Return the (x, y) coordinate for the center point of the cell that contains the specified text.  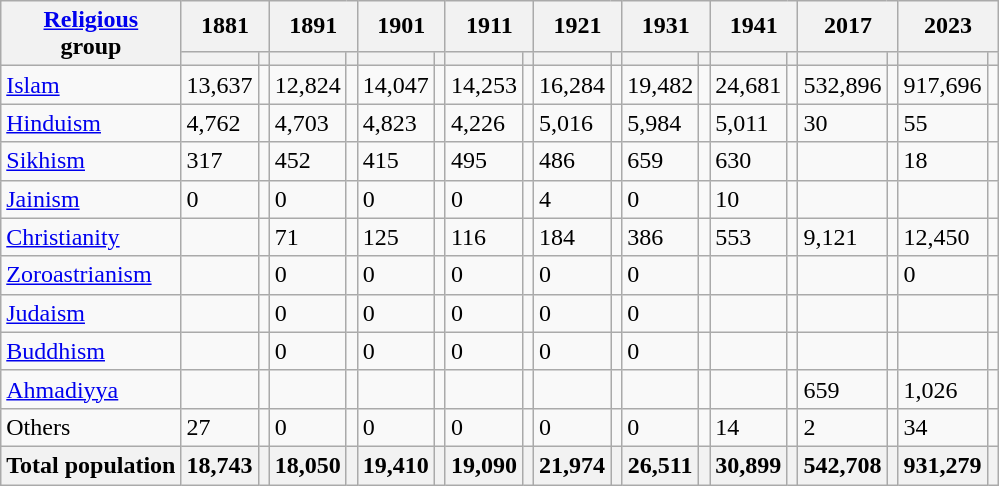
19,482 (660, 85)
386 (660, 237)
14 (748, 427)
27 (220, 427)
Sikhism (91, 161)
21,974 (572, 465)
1941 (754, 26)
486 (572, 161)
1881 (225, 26)
14,047 (396, 85)
2017 (848, 26)
14,253 (484, 85)
184 (572, 237)
4,823 (396, 123)
2 (842, 427)
5,016 (572, 123)
125 (396, 237)
12,824 (308, 85)
13,637 (220, 85)
553 (748, 237)
18,050 (308, 465)
2023 (948, 26)
4,226 (484, 123)
1921 (578, 26)
Total population (91, 465)
Jainism (91, 199)
Buddhism (91, 351)
55 (942, 123)
1931 (666, 26)
19,410 (396, 465)
Islam (91, 85)
Zoroastrianism (91, 275)
1891 (313, 26)
1901 (401, 26)
Religiousgroup (91, 34)
1911 (489, 26)
71 (308, 237)
Others (91, 427)
19,090 (484, 465)
415 (396, 161)
Judaism (91, 313)
452 (308, 161)
Christianity (91, 237)
Ahmadiyya (91, 389)
4,703 (308, 123)
Hinduism (91, 123)
931,279 (942, 465)
5,984 (660, 123)
34 (942, 427)
532,896 (842, 85)
630 (748, 161)
542,708 (842, 465)
30 (842, 123)
1,026 (942, 389)
24,681 (748, 85)
18,743 (220, 465)
4,762 (220, 123)
30,899 (748, 465)
5,011 (748, 123)
26,511 (660, 465)
10 (748, 199)
12,450 (942, 237)
917,696 (942, 85)
4 (572, 199)
18 (942, 161)
495 (484, 161)
317 (220, 161)
116 (484, 237)
9,121 (842, 237)
16,284 (572, 85)
